Scan for the cell matching the given text and deliver its (x, y) coordinate at center. 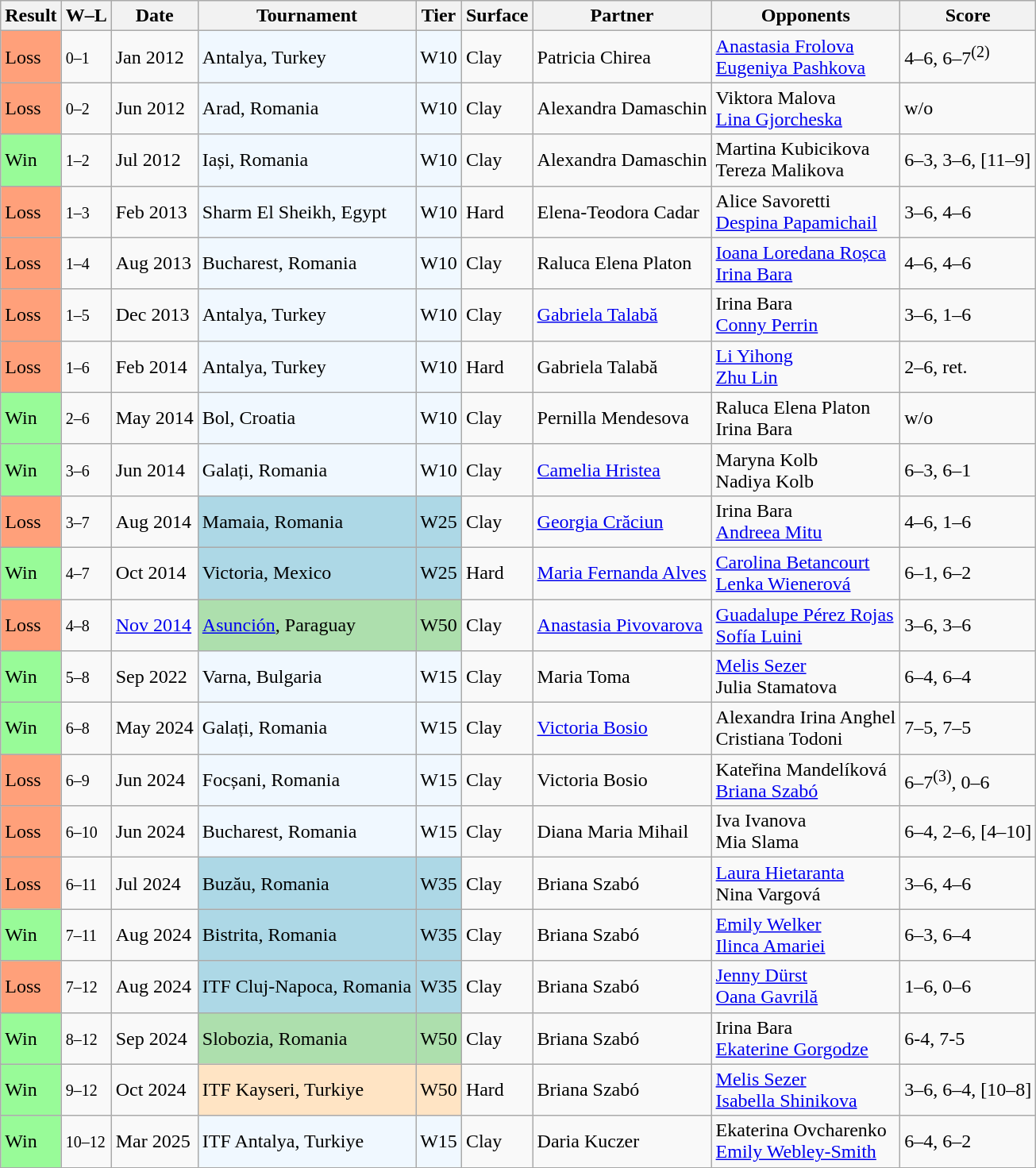
Jan 2012 (154, 57)
Varna, Bulgaria (306, 677)
Iva Ivanova Mia Slama (806, 832)
Oct 2014 (154, 573)
1–6, 0–6 (969, 986)
6–4, 2–6, [4–10] (969, 832)
Date (154, 16)
Oct 2024 (154, 1089)
Aug 2013 (154, 264)
Tournament (306, 16)
Raluca Elena Platon Irina Bara (806, 418)
5–8 (86, 677)
Surface (497, 16)
Anastasia Frolova Eugeniya Pashkova (806, 57)
Arad, Romania (306, 108)
Laura Hietaranta Nina Vargová (806, 883)
Tier (439, 16)
Partner (622, 16)
9–12 (86, 1089)
Asunción, Paraguay (306, 624)
6–8 (86, 729)
6–3, 6–4 (969, 935)
0–2 (86, 108)
6–10 (86, 832)
1–6 (86, 367)
Alexandra Irina Anghel Cristiana Todoni (806, 729)
Maryna Kolb Nadiya Kolb (806, 470)
Nov 2014 (154, 624)
Maria Toma (622, 677)
6–7(3), 0–6 (969, 780)
4–6, 4–6 (969, 264)
ITF Cluj-Napoca, Romania (306, 986)
3–6 (86, 470)
Jun 2014 (154, 470)
Iași, Romania (306, 160)
6–4, 6–4 (969, 677)
3–6, 3–6 (969, 624)
Jenny Dürst Oana Gavrilă (806, 986)
1–4 (86, 264)
May 2014 (154, 418)
3–6, 1–6 (969, 314)
Aug 2014 (154, 521)
Focșani, Romania (306, 780)
Sep 2022 (154, 677)
ITF Kayseri, Turkiye (306, 1089)
Alice Savoretti Despina Papamichail (806, 211)
4–8 (86, 624)
8–12 (86, 1039)
Martina Kubicikova Tereza Malikova (806, 160)
ITF Antalya, Turkiye (306, 1142)
6–4, 6–2 (969, 1142)
1–3 (86, 211)
4–6, 1–6 (969, 521)
Slobozia, Romania (306, 1039)
Bol, Croatia (306, 418)
Raluca Elena Platon (622, 264)
May 2024 (154, 729)
7–12 (86, 986)
Daria Kuczer (622, 1142)
Georgia Crăciun (622, 521)
Emily Welker Ilinca Amariei (806, 935)
Li Yihong Zhu Lin (806, 367)
Opponents (806, 16)
3–7 (86, 521)
Diana Maria Mihail (622, 832)
Feb 2013 (154, 211)
2–6, ret. (969, 367)
1–2 (86, 160)
Melis Sezer Julia Stamatova (806, 677)
Elena-Teodora Cadar (622, 211)
Patricia Chirea (622, 57)
4–6, 6–7(2) (969, 57)
6–3, 3–6, [11–9] (969, 160)
4–7 (86, 573)
7–11 (86, 935)
Feb 2014 (154, 367)
Mar 2025 (154, 1142)
Guadalupe Pérez Rojas Sofía Luini (806, 624)
Irina Bara Andreea Mitu (806, 521)
Maria Fernanda Alves (622, 573)
Sep 2024 (154, 1039)
2–6 (86, 418)
6–1, 6–2 (969, 573)
Score (969, 16)
6-4, 7-5 (969, 1039)
Camelia Hristea (622, 470)
Mamaia, Romania (306, 521)
Result (31, 16)
0–1 (86, 57)
6–3, 6–1 (969, 470)
Melis Sezer Isabella Shinikova (806, 1089)
Sharm El Sheikh, Egypt (306, 211)
Pernilla Mendesova (622, 418)
7–5, 7–5 (969, 729)
Carolina Betancourt Lenka Wienerová (806, 573)
Jun 2012 (154, 108)
Anastasia Pivovarova (622, 624)
Buzău, Romania (306, 883)
Jul 2024 (154, 883)
Irina Bara Ekaterine Gorgodze (806, 1039)
3–6, 6–4, [10–8] (969, 1089)
Ekaterina Ovcharenko Emily Webley-Smith (806, 1142)
10–12 (86, 1142)
Victoria, Mexico (306, 573)
Dec 2013 (154, 314)
6–9 (86, 780)
Bistrita, Romania (306, 935)
Jul 2012 (154, 160)
Ioana Loredana Roșca Irina Bara (806, 264)
Viktora Malova Lina Gjorcheska (806, 108)
W–L (86, 16)
Irina Bara Conny Perrin (806, 314)
6–11 (86, 883)
Kateřina Mandelíková Briana Szabó (806, 780)
1–5 (86, 314)
